Return the [X, Y] coordinate for the center point of the cell that contains the specified text.  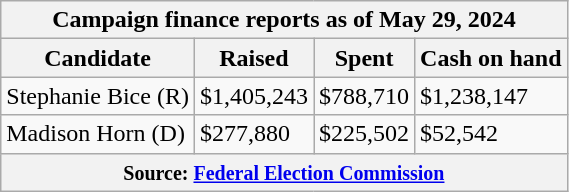
Cash on hand [491, 58]
Madison Horn (D) [98, 134]
$788,710 [364, 96]
Spent [364, 58]
Campaign finance reports as of May 29, 2024 [284, 20]
$225,502 [364, 134]
Raised [254, 58]
$277,880 [254, 134]
Candidate [98, 58]
Stephanie Bice (R) [98, 96]
$52,542 [491, 134]
$1,238,147 [491, 96]
Source: Federal Election Commission [284, 172]
$1,405,243 [254, 96]
